Extract the [X, Y] coordinate from the center of the cell holding the provided text.  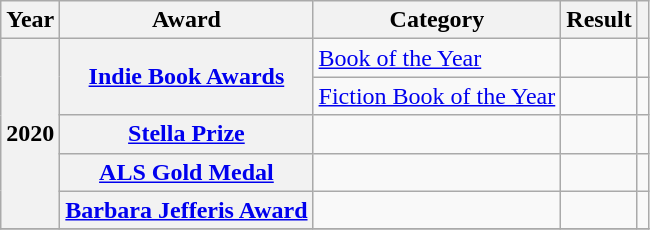
Barbara Jefferis Award [186, 210]
Indie Book Awards [186, 77]
ALS Gold Medal [186, 172]
Year [30, 20]
Result [599, 20]
Stella Prize [186, 134]
Category [437, 20]
2020 [30, 134]
Book of the Year [437, 58]
Award [186, 20]
Fiction Book of the Year [437, 96]
